Identify which cell holds the provided text, then report its [X, Y] central coordinate. 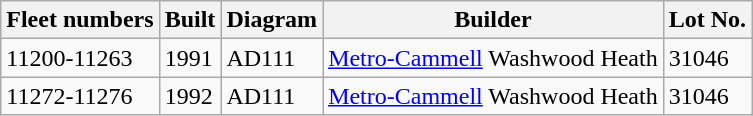
11200-11263 [80, 58]
Built [190, 20]
Fleet numbers [80, 20]
1991 [190, 58]
1992 [190, 96]
Builder [494, 20]
Lot No. [707, 20]
Diagram [272, 20]
11272-11276 [80, 96]
